Pinpoint the cell where the given text exists, returning its (X, Y) midpoint coordinate. 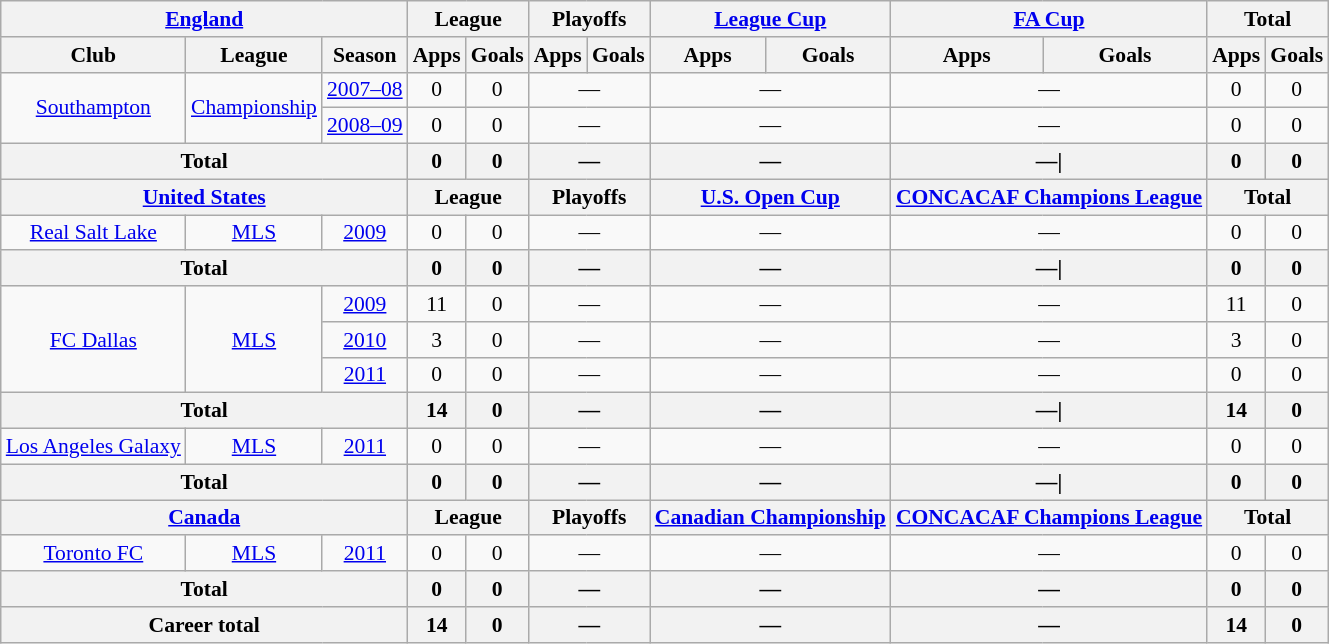
Real Salt Lake (94, 233)
Canadian Championship (770, 518)
Championship (254, 108)
2007–08 (365, 90)
Toronto FC (94, 554)
United States (204, 197)
Season (365, 55)
England (204, 19)
Los Angeles Galaxy (94, 447)
League Cup (770, 19)
FC Dallas (94, 340)
U.S. Open Cup (770, 197)
Career total (204, 625)
2010 (365, 340)
Club (94, 55)
2008–09 (365, 126)
Canada (204, 518)
Southampton (94, 108)
FA Cup (1049, 19)
